Identify which cell holds the provided text, then report its [x, y] central coordinate. 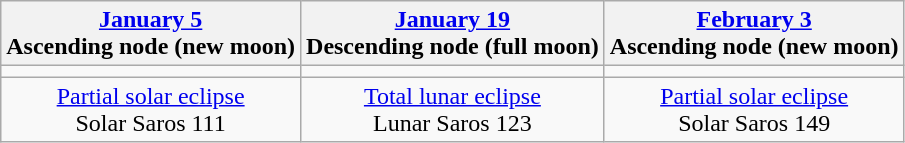
January 5Ascending node (new moon) [151, 34]
February 3Ascending node (new moon) [754, 34]
Partial solar eclipseSolar Saros 111 [151, 110]
Partial solar eclipseSolar Saros 149 [754, 110]
January 19Descending node (full moon) [453, 34]
Total lunar eclipseLunar Saros 123 [453, 110]
